For the text-containing cell, return its midpoint in [x, y] coordinate format. 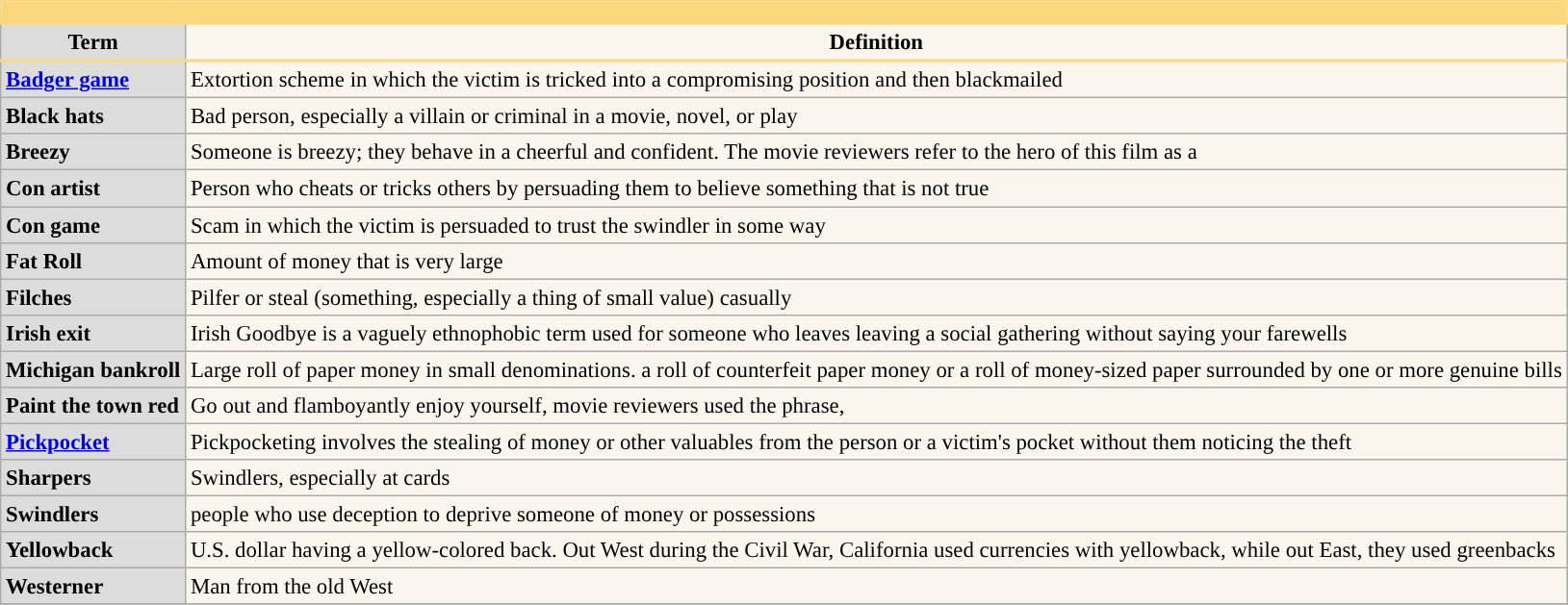
Con artist [93, 189]
Pickpocket [93, 441]
Extortion scheme in which the victim is tricked into a compromising position and then blackmailed [877, 80]
Swindlers [93, 514]
Scam in which the victim is persuaded to trust the swindler in some way [877, 225]
Sharpers [93, 478]
Filches [93, 297]
Swindlers, especially at cards [877, 478]
people who use deception to deprive someone of money or possessions [877, 514]
Michigan bankroll [93, 369]
Someone is breezy; they behave in a cheerful and confident. The movie reviewers refer to the hero of this film as a [877, 153]
Irish exit [93, 333]
Breezy [93, 153]
Black hats [93, 116]
Fat Roll [93, 261]
Go out and flamboyantly enjoy yourself, movie reviewers used the phrase, [877, 406]
Person who cheats or tricks others by persuading them to believe something that is not true [877, 189]
Paint the town red [93, 406]
Con game [93, 225]
Pilfer or steal (something, especially a thing of small value) casually [877, 297]
Badger game [93, 80]
Man from the old West [877, 587]
Definition [877, 42]
Irish Goodbye is a vaguely ethnophobic term used for someone who leaves leaving a social gathering without saying your farewells [877, 333]
Amount of money that is very large [877, 261]
Pickpocketing involves the stealing of money or other valuables from the person or a victim's pocket without them noticing the theft [877, 441]
Westerner [93, 587]
Term [93, 42]
Bad person, especially a villain or criminal in a movie, novel, or play [877, 116]
Yellowback [93, 550]
